Identify which cell holds the provided text, then report its (X, Y) central coordinate. 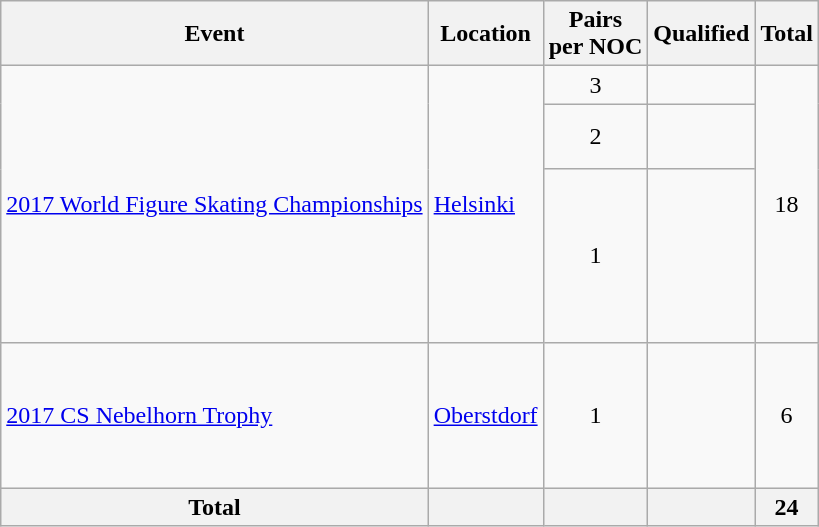
6 (787, 415)
Qualified (702, 34)
2 (596, 136)
Helsinki (486, 204)
18 (787, 204)
Pairs per NOC (596, 34)
2017 CS Nebelhorn Trophy (214, 415)
Event (214, 34)
Location (486, 34)
Oberstdorf (486, 415)
2017 World Figure Skating Championships (214, 204)
24 (787, 507)
3 (596, 85)
